Scan for the cell matching the given text and deliver its (x, y) coordinate at center. 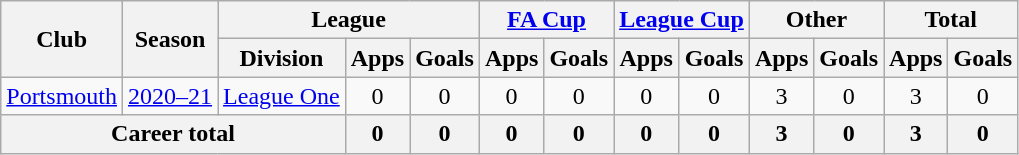
Club (62, 39)
League One (282, 96)
Division (282, 58)
League (349, 20)
Total (951, 20)
Career total (173, 134)
League Cup (682, 20)
2020–21 (170, 96)
Portsmouth (62, 96)
FA Cup (546, 20)
Other (816, 20)
Season (170, 39)
